Capture the cell that displays the provided text and extract its [X, Y] central coordinate. 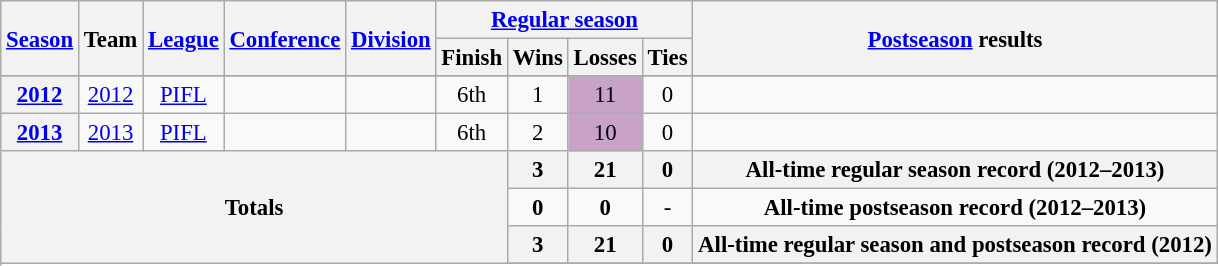
Losses [605, 58]
Ties [668, 58]
Finish [472, 58]
Wins [538, 58]
11 [605, 95]
2 [538, 133]
Regular season [564, 20]
Totals [254, 208]
Season [40, 38]
All-time postseason record (2012–2013) [955, 208]
- [668, 208]
Conference [285, 38]
10 [605, 133]
All-time regular season and postseason record (2012) [955, 245]
Division [391, 38]
League [184, 38]
All-time regular season record (2012–2013) [955, 170]
Postseason results [955, 38]
Team [110, 38]
1 [538, 95]
